Pinpoint the cell where the given text exists, returning its [x, y] midpoint coordinate. 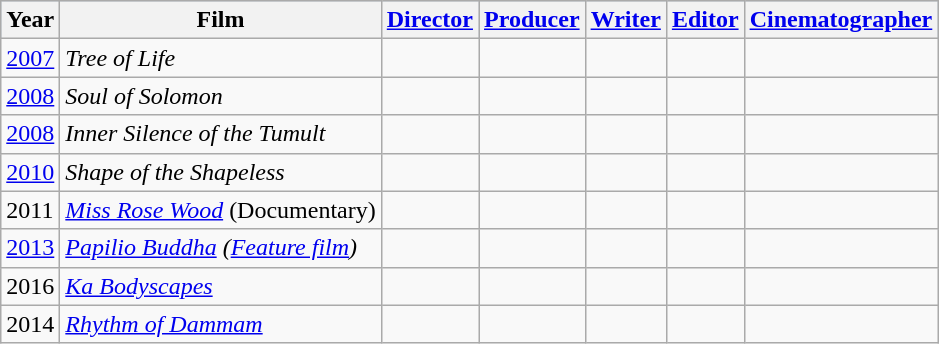
Shape of the Shapeless [220, 172]
Writer [626, 20]
Miss Rose Wood (Documentary) [220, 210]
Film [220, 20]
2007 [30, 58]
2010 [30, 172]
Producer [532, 20]
Cinematographer [841, 20]
2013 [30, 248]
Editor [705, 20]
Papilio Buddha (Feature film) [220, 248]
2016 [30, 286]
Soul of Solomon [220, 96]
Year [30, 20]
Ka Bodyscapes [220, 286]
2011 [30, 210]
Inner Silence of the Tumult [220, 134]
Rhythm of Dammam [220, 324]
Director [430, 20]
Tree of Life [220, 58]
2014 [30, 324]
